Detect which cell encompasses the target text, then output its (X, Y) center coordinate. 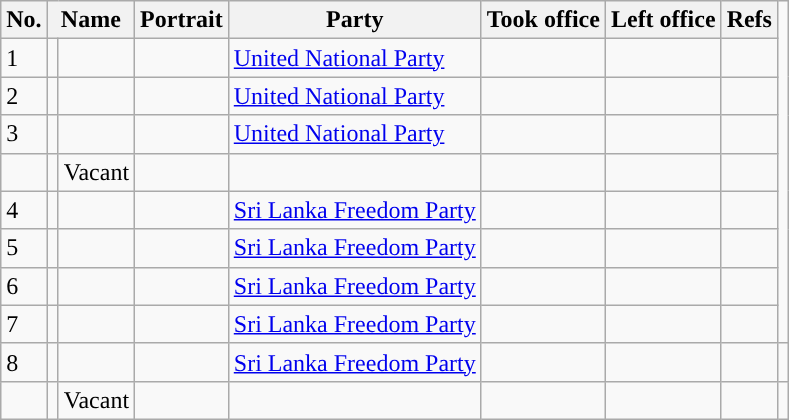
4 (24, 210)
1 (24, 58)
5 (24, 248)
6 (24, 286)
Refs (749, 20)
8 (24, 362)
Party (354, 20)
2 (24, 96)
3 (24, 134)
7 (24, 324)
Took office (543, 20)
Left office (663, 20)
Name (90, 20)
No. (24, 20)
Portrait (182, 20)
